Find where the given text appears and provide that cell's center as [X, Y] coordinate. 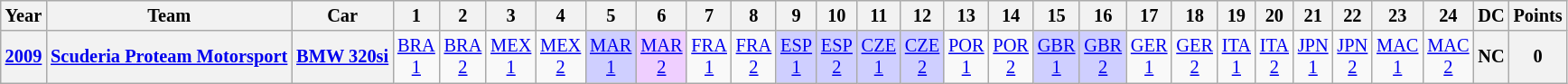
MEX1 [511, 57]
MAR1 [611, 57]
10 [836, 15]
19 [1237, 15]
24 [1448, 15]
Scuderia Proteam Motorsport [169, 57]
DC [1490, 15]
16 [1103, 15]
GER2 [1194, 57]
17 [1149, 15]
12 [922, 15]
20 [1274, 15]
3 [511, 15]
18 [1194, 15]
15 [1057, 15]
0 [1538, 57]
2009 [23, 57]
NC [1490, 57]
Team [169, 15]
8 [753, 15]
MAC1 [1397, 57]
2 [463, 15]
MAR2 [661, 57]
BRA2 [463, 57]
14 [1010, 15]
GBR1 [1057, 57]
Car [342, 15]
POR1 [966, 57]
CZE1 [879, 57]
5 [611, 15]
JPN2 [1353, 57]
BMW 320si [342, 57]
ITA1 [1237, 57]
FRA1 [708, 57]
6 [661, 15]
4 [560, 15]
ITA2 [1274, 57]
POR2 [1010, 57]
1 [416, 15]
Points [1538, 15]
22 [1353, 15]
BRA1 [416, 57]
11 [879, 15]
Year [23, 15]
9 [797, 15]
23 [1397, 15]
FRA2 [753, 57]
13 [966, 15]
MAC2 [1448, 57]
7 [708, 15]
CZE2 [922, 57]
ESP1 [797, 57]
21 [1313, 15]
ESP2 [836, 57]
MEX2 [560, 57]
GBR2 [1103, 57]
JPN1 [1313, 57]
GER1 [1149, 57]
